From the cell containing the given text, extract its center point as (X, Y) coordinate. 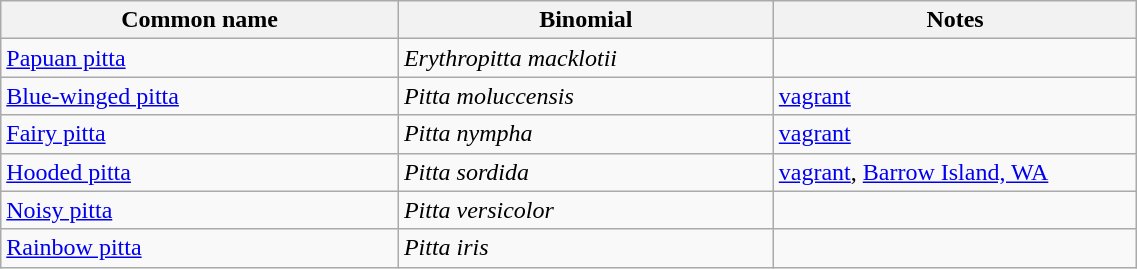
Blue-winged pitta (200, 96)
Papuan pitta (200, 58)
vagrant, Barrow Island, WA (955, 172)
Fairy pitta (200, 134)
Noisy pitta (200, 210)
Pitta moluccensis (586, 96)
Erythropitta macklotii (586, 58)
Common name (200, 20)
Notes (955, 20)
Rainbow pitta (200, 248)
Pitta sordida (586, 172)
Pitta nympha (586, 134)
Pitta versicolor (586, 210)
Pitta iris (586, 248)
Binomial (586, 20)
Hooded pitta (200, 172)
